Identify which cell holds the provided text, then report its (x, y) central coordinate. 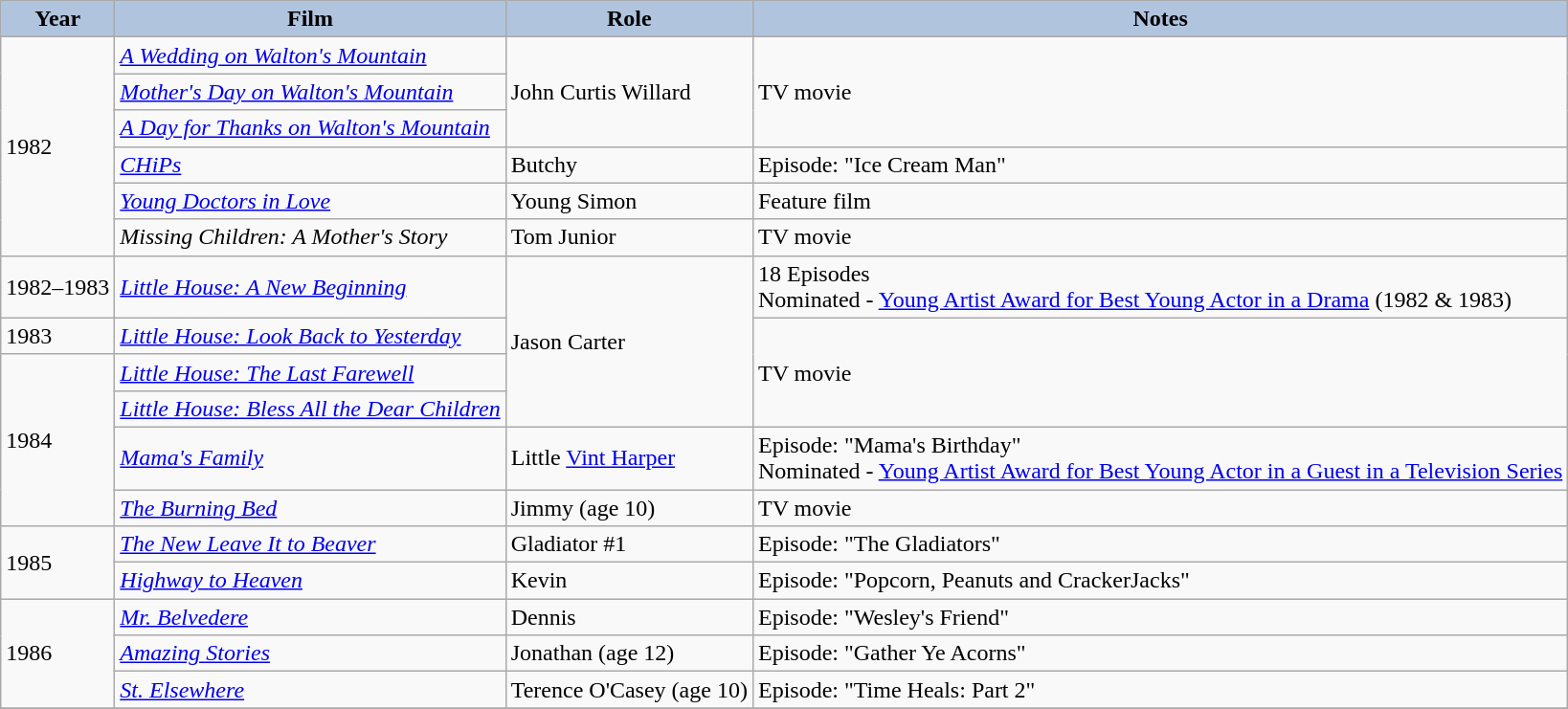
Episode: "Mama's Birthday"Nominated - Young Artist Award for Best Young Actor in a Guest in a Television Series (1160, 457)
Episode: "Ice Cream Man" (1160, 165)
Episode: "The Gladiators" (1160, 544)
Terence O'Casey (age 10) (629, 690)
1983 (57, 336)
Mr. Belvedere (310, 617)
The Burning Bed (310, 508)
Mother's Day on Walton's Mountain (310, 92)
1985 (57, 563)
Jason Carter (629, 341)
St. Elsewhere (310, 690)
Tom Junior (629, 237)
Little House: A New Beginning (310, 287)
Missing Children: A Mother's Story (310, 237)
Kevin (629, 581)
1986 (57, 654)
Notes (1160, 19)
Dennis (629, 617)
A Wedding on Walton's Mountain (310, 55)
1982 (57, 146)
CHiPs (310, 165)
Episode: "Gather Ye Acorns" (1160, 654)
Jonathan (age 12) (629, 654)
Film (310, 19)
Little House: The Last Farewell (310, 372)
Feature film (1160, 201)
18 EpisodesNominated - Young Artist Award for Best Young Actor in a Drama (1982 & 1983) (1160, 287)
Role (629, 19)
Young Doctors in Love (310, 201)
John Curtis Willard (629, 92)
The New Leave It to Beaver (310, 544)
1982–1983 (57, 287)
Amazing Stories (310, 654)
Jimmy (age 10) (629, 508)
1984 (57, 440)
Year (57, 19)
Little House: Bless All the Dear Children (310, 409)
Gladiator #1 (629, 544)
Mama's Family (310, 457)
Episode: "Time Heals: Part 2" (1160, 690)
Young Simon (629, 201)
Highway to Heaven (310, 581)
Butchy (629, 165)
Episode: "Wesley's Friend" (1160, 617)
A Day for Thanks on Walton's Mountain (310, 128)
Episode: "Popcorn, Peanuts and CrackerJacks" (1160, 581)
Little House: Look Back to Yesterday (310, 336)
Little Vint Harper (629, 457)
